Pinpoint the cell where the given text exists, returning its (x, y) midpoint coordinate. 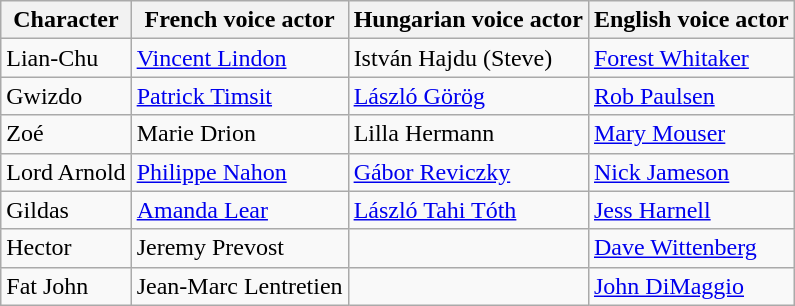
John DiMaggio (691, 286)
Dave Wittenberg (691, 248)
Lord Arnold (66, 172)
Lian-Chu (66, 58)
English voice actor (691, 20)
Character (66, 20)
Jess Harnell (691, 210)
Mary Mouser (691, 134)
Lilla Hermann (468, 134)
Marie Drion (240, 134)
Jeremy Prevost (240, 248)
Zoé (66, 134)
Nick Jameson (691, 172)
Patrick Timsit (240, 96)
Vincent Lindon (240, 58)
István Hajdu (Steve) (468, 58)
French voice actor (240, 20)
Gábor Reviczky (468, 172)
Forest Whitaker (691, 58)
Hector (66, 248)
Gwizdo (66, 96)
Jean-Marc Lentretien (240, 286)
Fat John (66, 286)
Hungarian voice actor (468, 20)
László Görög (468, 96)
Rob Paulsen (691, 96)
Philippe Nahon (240, 172)
Gildas (66, 210)
Amanda Lear (240, 210)
László Tahi Tóth (468, 210)
